Extract the (x, y) coordinate from the center of the cell holding the provided text.  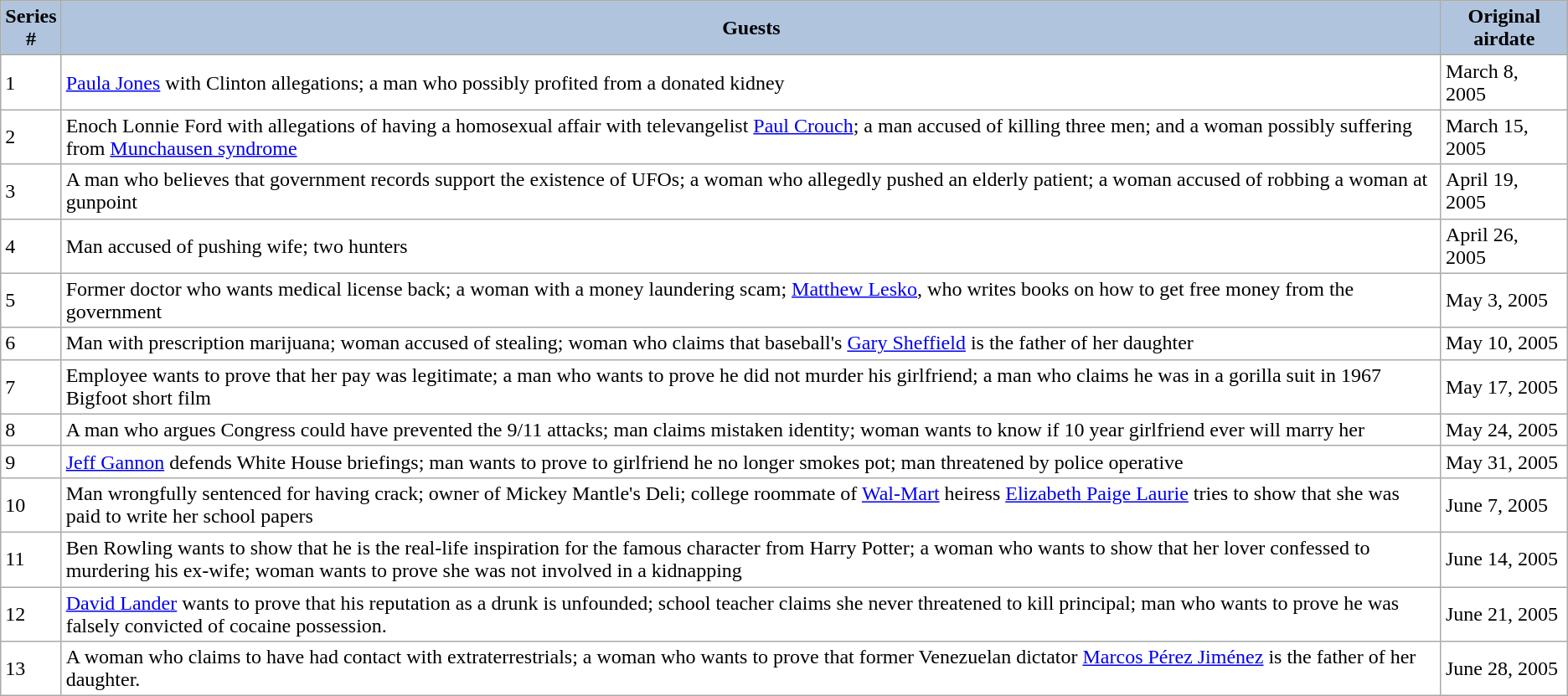
March 8, 2005 (1504, 82)
March 15, 2005 (1504, 137)
13 (31, 668)
3 (31, 191)
9 (31, 461)
12 (31, 613)
May 10, 2005 (1504, 343)
5 (31, 300)
Man accused of pushing wife; two hunters (750, 246)
May 24, 2005 (1504, 430)
1 (31, 82)
June 21, 2005 (1504, 613)
May 31, 2005 (1504, 461)
May 3, 2005 (1504, 300)
8 (31, 430)
Paula Jones with Clinton allegations; a man who possibly profited from a donated kidney (750, 82)
4 (31, 246)
10 (31, 504)
April 19, 2005 (1504, 191)
11 (31, 559)
June 28, 2005 (1504, 668)
May 17, 2005 (1504, 387)
6 (31, 343)
2 (31, 137)
April 26, 2005 (1504, 246)
June 7, 2005 (1504, 504)
Man with prescription marijuana; woman accused of stealing; woman who claims that baseball's Gary Sheffield is the father of her daughter (750, 343)
June 14, 2005 (1504, 559)
Original airdate (1504, 28)
7 (31, 387)
Jeff Gannon defends White House briefings; man wants to prove to girlfriend he no longer smokes pot; man threatened by police operative (750, 461)
Guests (750, 28)
Series# (31, 28)
